Extract the (x, y) coordinate from the center of the cell holding the provided text.  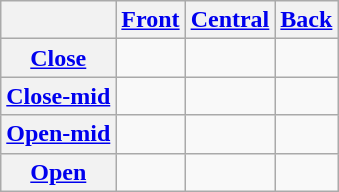
Close-mid (58, 96)
Close (58, 58)
Open-mid (58, 134)
Back (306, 20)
Central (230, 20)
Open (58, 172)
Front (150, 20)
